Find where the given text appears and provide that cell's center as (X, Y) coordinate. 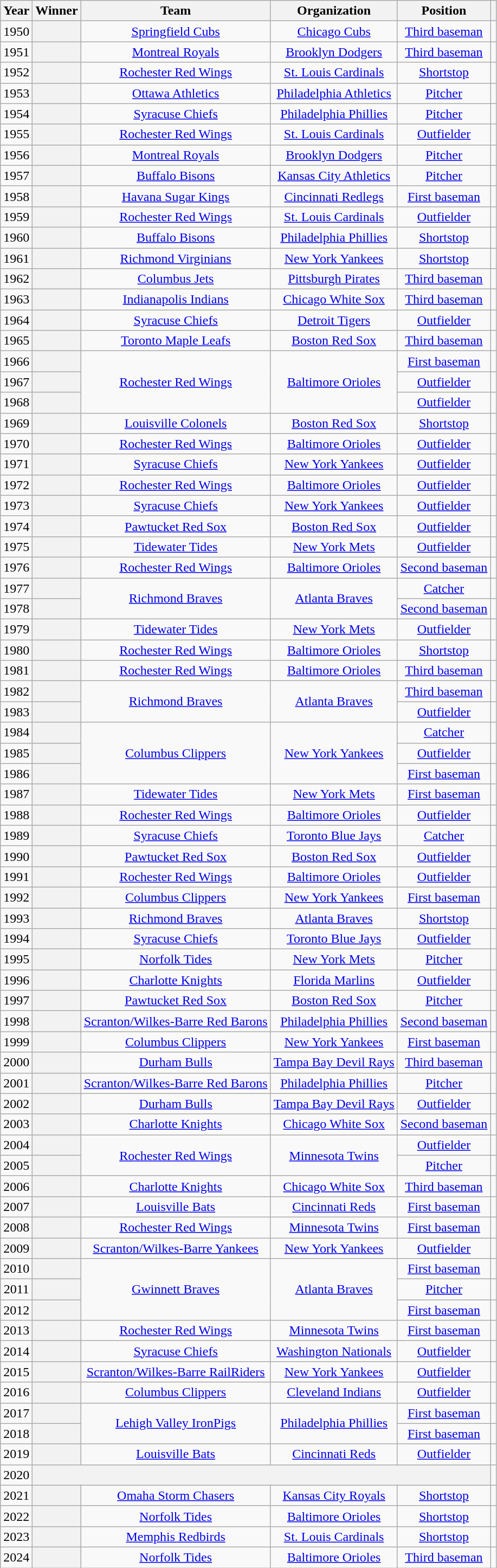
1991 (16, 877)
2018 (16, 1434)
1998 (16, 1021)
1957 (16, 176)
Washington Nationals (334, 1351)
1968 (16, 403)
2016 (16, 1392)
Position (444, 11)
Detroit Tigers (334, 320)
1970 (16, 444)
1982 (16, 691)
1973 (16, 506)
1986 (16, 774)
1966 (16, 361)
1981 (16, 671)
1979 (16, 630)
Pittsburgh Pirates (334, 279)
1976 (16, 567)
1954 (16, 114)
2022 (16, 1516)
Chicago Cubs (334, 31)
Memphis Redbirds (176, 1537)
Indianapolis Indians (176, 300)
Cincinnati Redlegs (334, 196)
1997 (16, 1001)
Kansas City Athletics (334, 176)
1960 (16, 237)
Winner (56, 11)
2008 (16, 1227)
Kansas City Royals (334, 1495)
1990 (16, 856)
1996 (16, 980)
1952 (16, 73)
1989 (16, 835)
2001 (16, 1083)
1972 (16, 485)
2015 (16, 1372)
1978 (16, 609)
Scranton/Wilkes-Barre RailRiders (176, 1372)
1953 (16, 93)
1984 (16, 733)
Year (16, 11)
1956 (16, 155)
1975 (16, 547)
Richmond Virginians (176, 258)
2020 (16, 1475)
Lehigh Valley IronPigs (176, 1423)
1974 (16, 526)
1965 (16, 341)
2004 (16, 1145)
2005 (16, 1165)
1980 (16, 650)
1992 (16, 897)
2024 (16, 1557)
1951 (16, 52)
2012 (16, 1310)
2013 (16, 1331)
1969 (16, 423)
2023 (16, 1537)
1962 (16, 279)
2003 (16, 1124)
Toronto Maple Leafs (176, 341)
1987 (16, 794)
2007 (16, 1207)
1994 (16, 939)
Team (176, 11)
Havana Sugar Kings (176, 196)
Springfield Cubs (176, 31)
1977 (16, 588)
1967 (16, 382)
Louisville Colonels (176, 423)
1955 (16, 134)
Organization (334, 11)
Ottawa Athletics (176, 93)
2017 (16, 1413)
2009 (16, 1248)
1995 (16, 960)
2014 (16, 1351)
Scranton/Wilkes-Barre Yankees (176, 1248)
2010 (16, 1269)
1993 (16, 918)
1999 (16, 1042)
1964 (16, 320)
1958 (16, 196)
2006 (16, 1186)
1988 (16, 815)
Philadelphia Athletics (334, 93)
Gwinnett Braves (176, 1290)
2002 (16, 1104)
Columbus Jets (176, 279)
1971 (16, 464)
Omaha Storm Chasers (176, 1495)
1950 (16, 31)
1963 (16, 300)
Cleveland Indians (334, 1392)
Florida Marlins (334, 980)
1985 (16, 753)
1983 (16, 712)
2011 (16, 1290)
1961 (16, 258)
2019 (16, 1454)
2000 (16, 1062)
2021 (16, 1495)
1959 (16, 217)
